Output the [X, Y] coordinate of the center of the cell containing the given text.  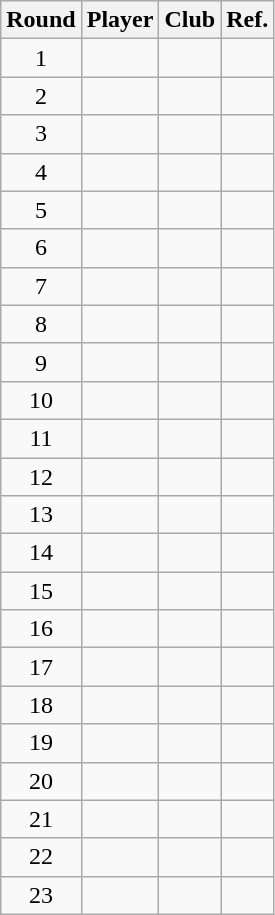
17 [41, 667]
8 [41, 324]
5 [41, 210]
16 [41, 629]
Round [41, 20]
3 [41, 134]
19 [41, 743]
21 [41, 819]
22 [41, 857]
14 [41, 553]
18 [41, 705]
1 [41, 58]
11 [41, 438]
9 [41, 362]
20 [41, 781]
4 [41, 172]
Ref. [248, 20]
15 [41, 591]
2 [41, 96]
10 [41, 400]
13 [41, 515]
23 [41, 895]
7 [41, 286]
Club [190, 20]
12 [41, 477]
Player [120, 20]
6 [41, 248]
